Return the (X, Y) coordinate for the center point of the cell that contains the specified text.  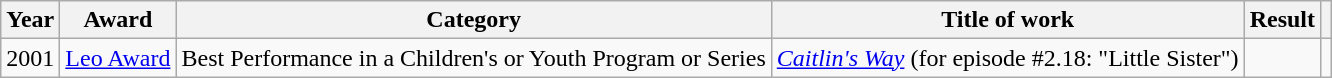
Title of work (1008, 20)
2001 (30, 58)
Award (118, 20)
Best Performance in a Children's or Youth Program or Series (474, 58)
Caitlin's Way (for episode #2.18: "Little Sister") (1008, 58)
Year (30, 20)
Leo Award (118, 58)
Category (474, 20)
Result (1282, 20)
